From the cell containing the given text, extract its center point as (X, Y) coordinate. 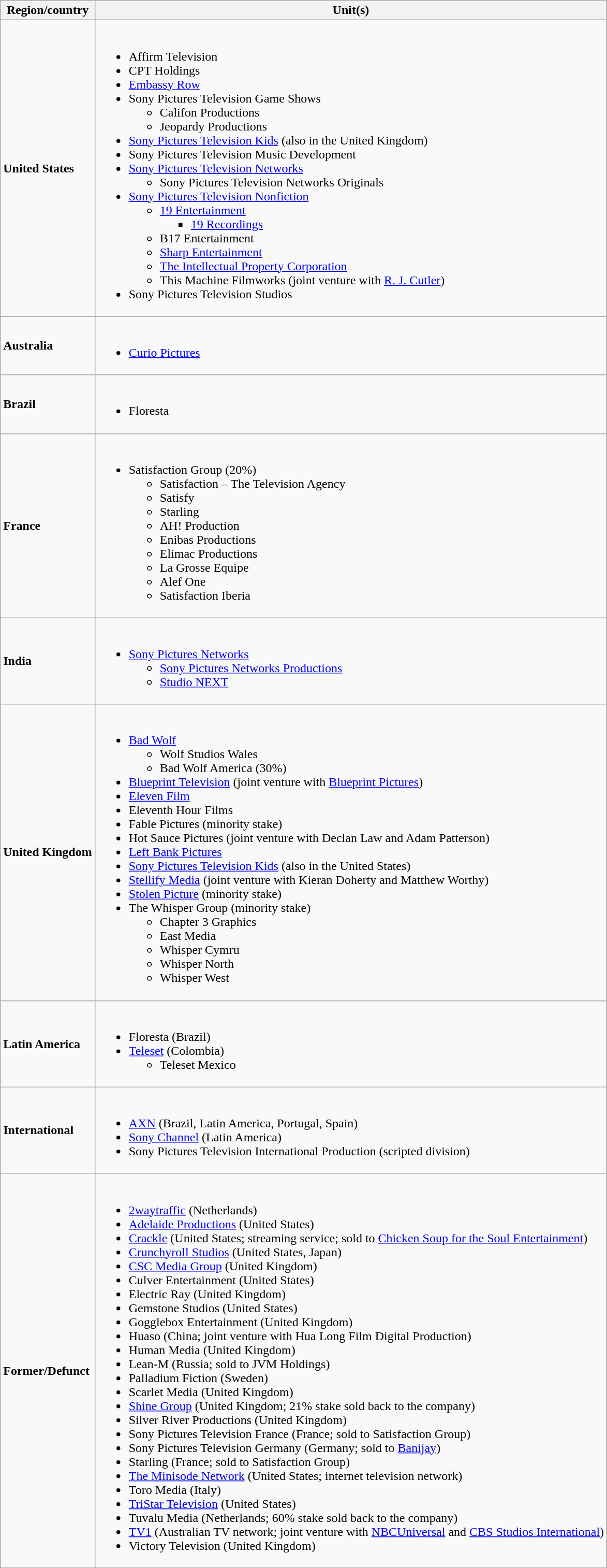
Latin America (48, 1044)
Former/Defunct (48, 1370)
Sony Pictures NetworksSony Pictures Networks ProductionsStudio NEXT (351, 661)
Region/country (48, 10)
Australia (48, 346)
International (48, 1130)
AXN (Brazil, Latin America, Portugal, Spain)Sony Channel (Latin America)Sony Pictures Television International Production (scripted division) (351, 1130)
United Kingdom (48, 852)
Floresta (351, 404)
United States (48, 168)
Floresta (Brazil)Teleset (Colombia)Teleset Mexico (351, 1044)
Brazil (48, 404)
Curio Pictures (351, 346)
India (48, 661)
Unit(s) (351, 10)
France (48, 526)
